Search for the cell housing the specified text and yield its (x, y) center coordinate. 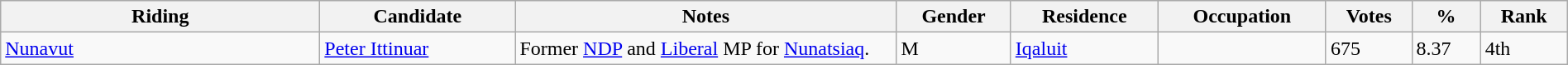
Votes (1369, 17)
Occupation (1242, 17)
8.37 (1446, 48)
Gender (954, 17)
4th (1523, 48)
M (954, 48)
Notes (706, 17)
Candidate (418, 17)
Rank (1523, 17)
Riding (160, 17)
% (1446, 17)
Nunavut (160, 48)
675 (1369, 48)
Peter Ittinuar (418, 48)
Former NDP and Liberal MP for Nunatsiaq. (706, 48)
Residence (1084, 17)
Iqaluit (1084, 48)
